Pinpoint the cell where the given text exists, returning its [X, Y] midpoint coordinate. 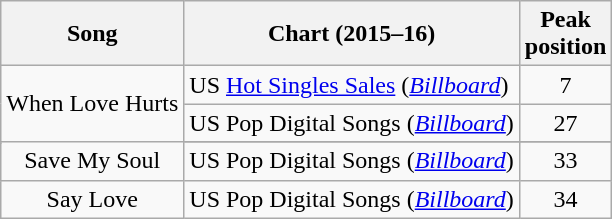
When Love Hurts [92, 104]
27 [565, 123]
Song [92, 34]
Chart (2015–16) [352, 34]
Peakposition [565, 34]
34 [565, 199]
33 [565, 161]
Save My Soul [92, 161]
US Hot Singles Sales (Billboard) [352, 85]
7 [565, 85]
Say Love [92, 199]
